Search for the cell housing the specified text and yield its (X, Y) center coordinate. 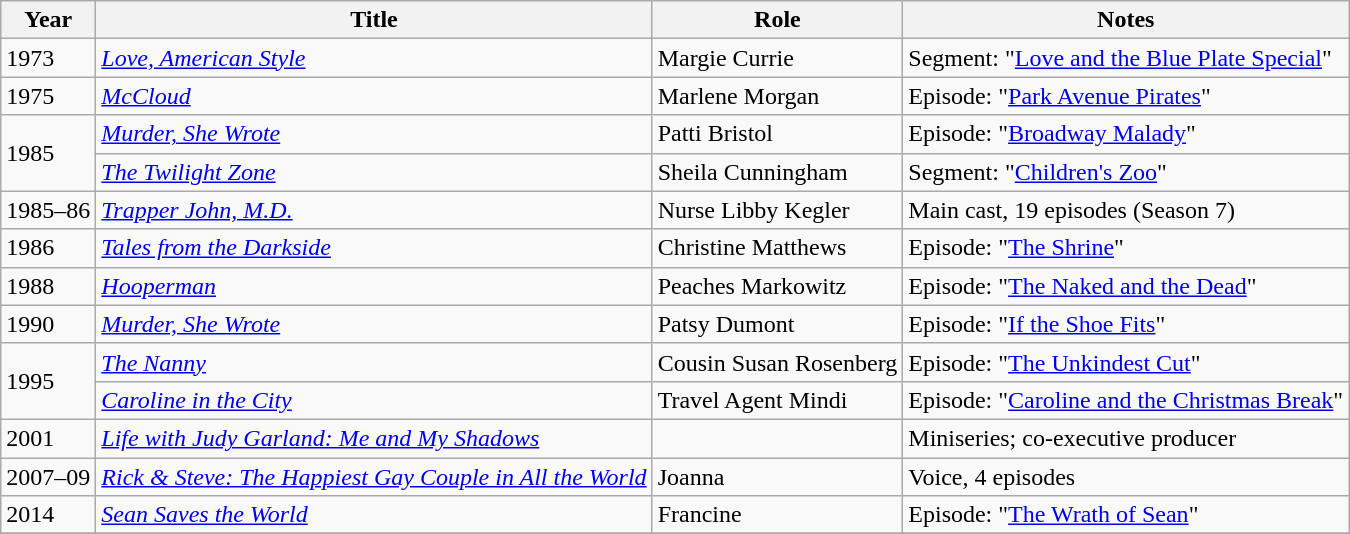
Episode: "The Naked and the Dead" (1126, 286)
Marlene Morgan (778, 96)
Voice, 4 episodes (1126, 477)
Christine Matthews (778, 248)
Title (374, 20)
Travel Agent Mindi (778, 400)
Episode: "Broadway Malady" (1126, 134)
Patti Bristol (778, 134)
Miniseries; co-executive producer (1126, 438)
Notes (1126, 20)
Peaches Markowitz (778, 286)
Sean Saves the World (374, 515)
Hooperman (374, 286)
1990 (48, 324)
Francine (778, 515)
Episode: "Park Avenue Pirates" (1126, 96)
2007–09 (48, 477)
1985 (48, 153)
Patsy Dumont (778, 324)
Sheila Cunningham (778, 172)
Nurse Libby Kegler (778, 210)
Episode: "The Shrine" (1126, 248)
Segment: "Love and the Blue Plate Special" (1126, 58)
1986 (48, 248)
Margie Currie (778, 58)
Rick & Steve: The Happiest Gay Couple in All the World (374, 477)
2001 (48, 438)
Joanna (778, 477)
Year (48, 20)
1988 (48, 286)
Tales from the Darkside (374, 248)
1985–86 (48, 210)
1975 (48, 96)
Caroline in the City (374, 400)
Main cast, 19 episodes (Season 7) (1126, 210)
Life with Judy Garland: Me and My Shadows (374, 438)
Episode: "Caroline and the Christmas Break" (1126, 400)
The Nanny (374, 362)
Cousin Susan Rosenberg (778, 362)
Episode: "The Wrath of Sean" (1126, 515)
1973 (48, 58)
Episode: "The Unkindest Cut" (1126, 362)
McCloud (374, 96)
Love, American Style (374, 58)
Segment: "Children's Zoo" (1126, 172)
2014 (48, 515)
Trapper John, M.D. (374, 210)
Episode: "If the Shoe Fits" (1126, 324)
Role (778, 20)
1995 (48, 381)
The Twilight Zone (374, 172)
